Search for the cell housing the specified text and yield its [X, Y] center coordinate. 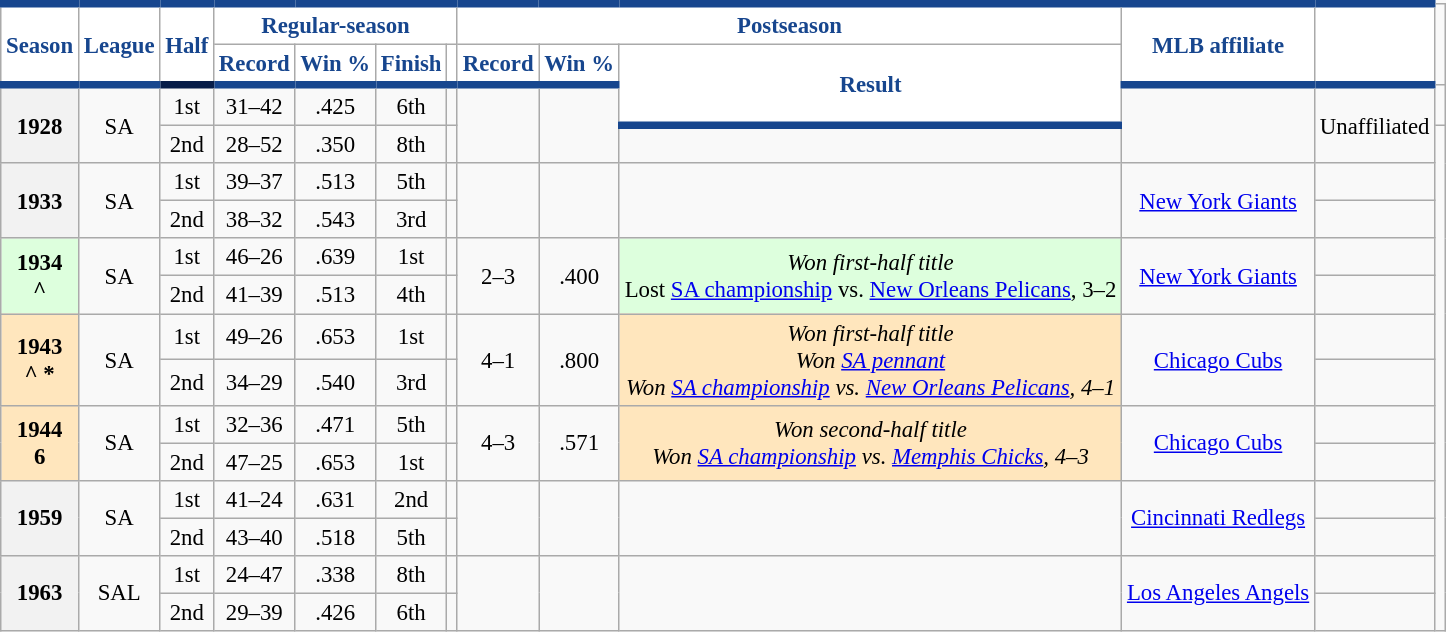
43–40 [254, 537]
Postseason [789, 24]
.425 [335, 106]
34–29 [254, 382]
.540 [335, 382]
31–42 [254, 106]
32–36 [254, 424]
Finish [410, 66]
.543 [335, 220]
1959 [40, 518]
.518 [335, 537]
MLB affiliate [1218, 44]
.400 [579, 276]
38–32 [254, 220]
Regular-season [336, 24]
Los Angeles Angels [1218, 594]
Won second-half titleWon SA championship vs. Memphis Chicks, 4–3 [870, 442]
.471 [335, 424]
1933 [40, 200]
1963 [40, 594]
.631 [335, 499]
49–26 [254, 337]
Half [187, 44]
Won first-half titleLost SA championship vs. New Orleans Pelicans, 3–2 [870, 276]
39–37 [254, 182]
28–52 [254, 145]
.426 [335, 612]
.571 [579, 442]
47–25 [254, 462]
.639 [335, 257]
1934^ [40, 276]
4–1 [498, 360]
24–47 [254, 575]
Season [40, 44]
League [118, 44]
29–39 [254, 612]
41–24 [254, 499]
19446 [40, 442]
4–3 [498, 442]
2–3 [498, 276]
Won first-half titleWon SA pennantWon SA championship vs. New Orleans Pelicans, 4–1 [870, 360]
Result [870, 86]
.800 [579, 360]
Cincinnati Redlegs [1218, 518]
1928 [40, 124]
4th [410, 295]
SAL [118, 594]
.350 [335, 145]
Unaffiliated [1374, 124]
46–26 [254, 257]
.338 [335, 575]
1943^ * [40, 360]
41–39 [254, 295]
